Return [x, y] of the center of cell containing provided text 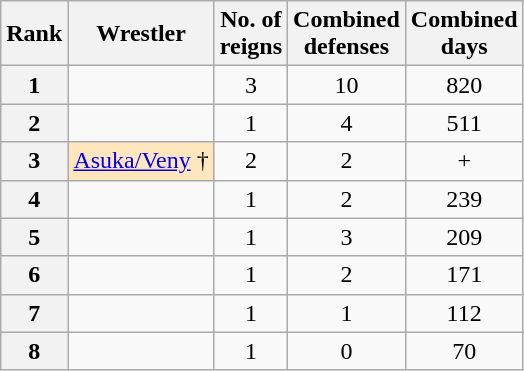
239 [464, 199]
209 [464, 237]
112 [464, 313]
Wrestler [141, 34]
7 [34, 313]
511 [464, 123]
820 [464, 85]
Combineddays [464, 34]
6 [34, 275]
5 [34, 237]
70 [464, 351]
Asuka/Veny † [141, 161]
+ [464, 161]
0 [347, 351]
Rank [34, 34]
10 [347, 85]
Combineddefenses [347, 34]
171 [464, 275]
8 [34, 351]
No. ofreigns [250, 34]
